Pinpoint the cell where the given text exists, returning its [x, y] midpoint coordinate. 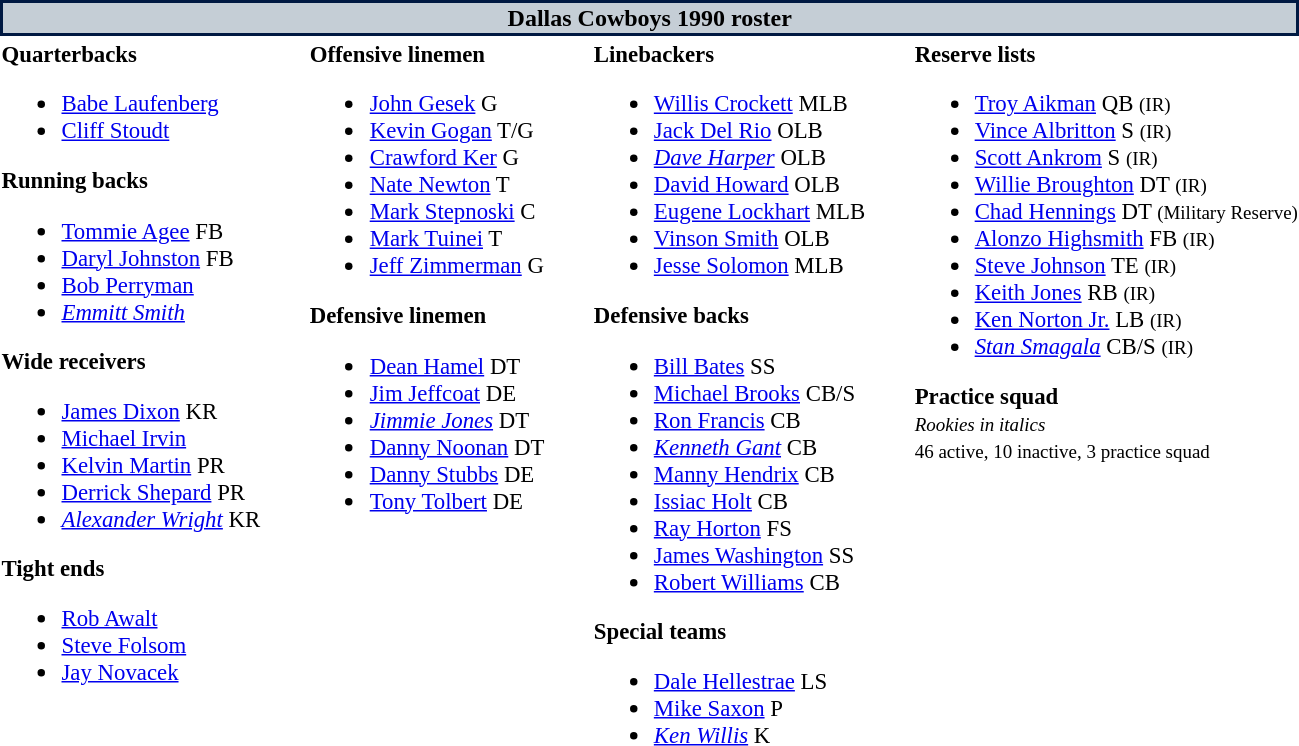
Dallas Cowboys 1990 roster [650, 18]
